Identify which cell holds the provided text, then report its (X, Y) central coordinate. 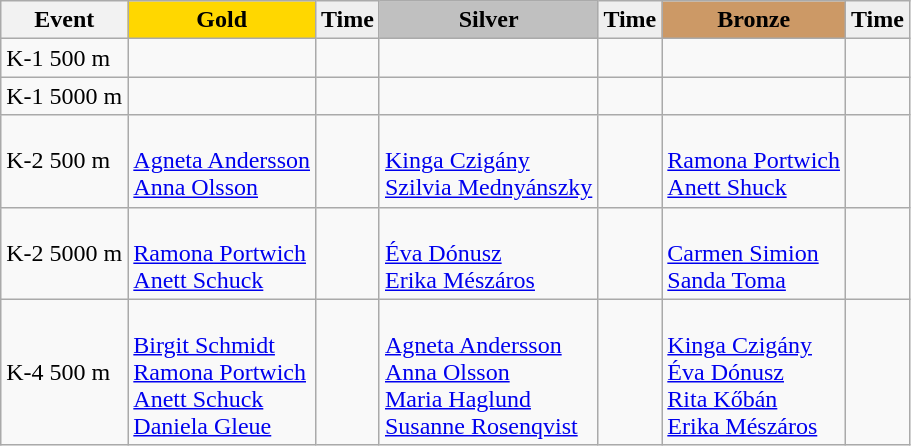
Agneta AnderssonAnna OlssonMaria HaglundSusanne Rosenqvist (488, 372)
Ramona PortwichAnett Schuck (222, 253)
K-2 5000 m (64, 253)
Silver (488, 20)
K-1 500 m (64, 58)
Carmen SimionSanda Toma (754, 253)
Ramona PortwichAnett Shuck (754, 161)
K-4 500 m (64, 372)
Kinga CzigányÉva DónuszRita KőbánErika Mészáros (754, 372)
K-1 5000 m (64, 96)
Birgit SchmidtRamona PortwichAnett SchuckDaniela Gleue (222, 372)
K-2 500 m (64, 161)
Event (64, 20)
Gold (222, 20)
Éva DónuszErika Mészáros (488, 253)
Bronze (754, 20)
Agneta AnderssonAnna Olsson (222, 161)
Kinga CzigánySzilvia Mednyánszky (488, 161)
